Extract the [x, y] coordinate from the center of the cell holding the provided text.  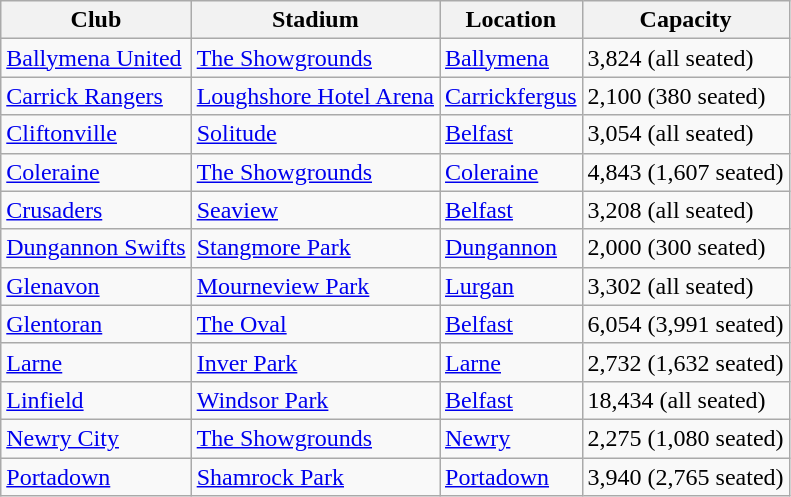
Location [512, 20]
Cliftonville [96, 134]
Newry [512, 438]
Loughshore Hotel Arena [315, 96]
The Oval [315, 324]
Stangmore Park [315, 248]
Shamrock Park [315, 477]
Solitude [315, 134]
Carrickfergus [512, 96]
Ballymena [512, 58]
Inver Park [315, 362]
2,275 (1,080 seated) [686, 438]
Dungannon [512, 248]
3,208 (all seated) [686, 210]
Ballymena United [96, 58]
Windsor Park [315, 400]
3,302 (all seated) [686, 286]
Newry City [96, 438]
3,054 (all seated) [686, 134]
3,940 (2,765 seated) [686, 477]
4,843 (1,607 seated) [686, 172]
Glentoran [96, 324]
Club [96, 20]
6,054 (3,991 seated) [686, 324]
Capacity [686, 20]
Stadium [315, 20]
Glenavon [96, 286]
18,434 (all seated) [686, 400]
Mourneview Park [315, 286]
2,000 (300 seated) [686, 248]
2,100 (380 seated) [686, 96]
Crusaders [96, 210]
Seaview [315, 210]
2,732 (1,632 seated) [686, 362]
Dungannon Swifts [96, 248]
3,824 (all seated) [686, 58]
Carrick Rangers [96, 96]
Linfield [96, 400]
Lurgan [512, 286]
